Find where the given text appears and provide that cell's center as [x, y] coordinate. 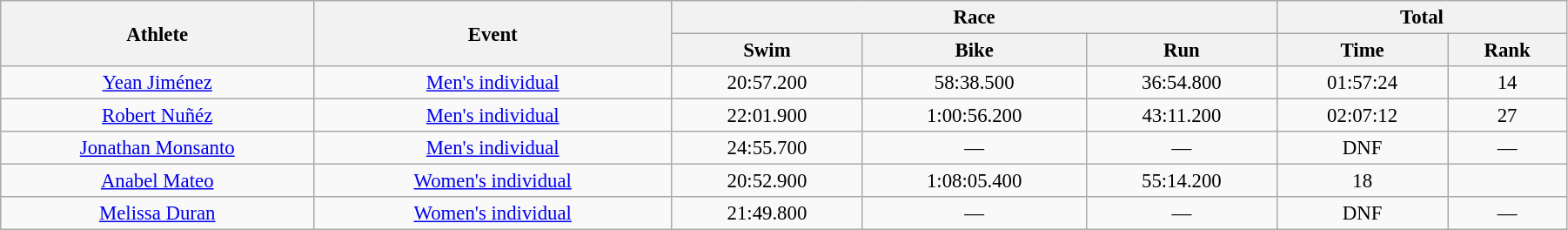
36:54.800 [1182, 83]
Run [1182, 51]
Robert Nuñéz [157, 116]
Athlete [157, 33]
Swim [767, 51]
55:14.200 [1182, 181]
Time [1363, 51]
14 [1507, 83]
Yean Jiménez [157, 83]
Melissa Duran [157, 213]
21:49.800 [767, 213]
18 [1363, 181]
58:38.500 [975, 83]
20:52.900 [767, 181]
Race [975, 17]
02:07:12 [1363, 116]
Rank [1507, 51]
1:08:05.400 [975, 181]
Bike [975, 51]
Event [493, 33]
Anabel Mateo [157, 181]
43:11.200 [1182, 116]
24:55.700 [767, 148]
01:57:24 [1363, 83]
27 [1507, 116]
22:01.900 [767, 116]
Total [1422, 17]
20:57.200 [767, 83]
Jonathan Monsanto [157, 148]
1:00:56.200 [975, 116]
